Locate the cell with the specified text and output its [x, y] center coordinate. 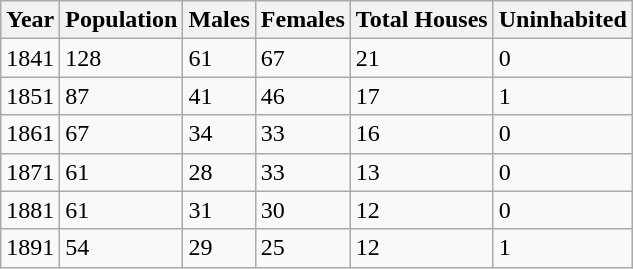
54 [122, 248]
21 [422, 58]
1891 [30, 248]
1861 [30, 134]
1871 [30, 172]
41 [219, 96]
Year [30, 20]
31 [219, 210]
Population [122, 20]
46 [302, 96]
1841 [30, 58]
87 [122, 96]
29 [219, 248]
17 [422, 96]
25 [302, 248]
1881 [30, 210]
Males [219, 20]
13 [422, 172]
Total Houses [422, 20]
34 [219, 134]
28 [219, 172]
128 [122, 58]
Uninhabited [562, 20]
16 [422, 134]
Females [302, 20]
1851 [30, 96]
30 [302, 210]
